Provide the (x, y) coordinate of the cell's center where the given text is located.  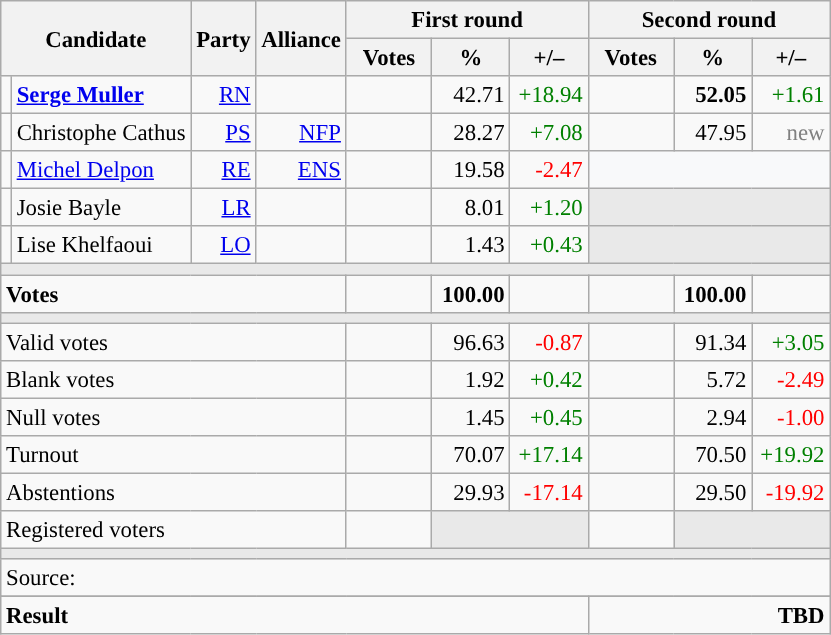
RN (224, 95)
47.95 (713, 133)
91.34 (713, 342)
NFP (301, 133)
Blank votes (174, 379)
96.63 (471, 342)
Alliance (301, 38)
LO (224, 245)
Lise Khelfaoui (101, 245)
+3.05 (791, 342)
Abstentions (174, 492)
1.43 (471, 245)
RE (224, 170)
-2.49 (791, 379)
Result (294, 616)
+17.14 (549, 455)
70.50 (713, 455)
Turnout (174, 455)
1.92 (471, 379)
29.50 (713, 492)
Serge Muller (101, 95)
8.01 (471, 208)
+0.43 (549, 245)
1.45 (471, 417)
42.71 (471, 95)
-0.87 (549, 342)
5.72 (713, 379)
19.58 (471, 170)
PS (224, 133)
Source: (416, 578)
Josie Bayle (101, 208)
+0.42 (549, 379)
-19.92 (791, 492)
Second round (709, 20)
Valid votes (174, 342)
-17.14 (549, 492)
Null votes (174, 417)
Candidate (96, 38)
Christophe Cathus (101, 133)
28.27 (471, 133)
+19.92 (791, 455)
+18.94 (549, 95)
Party (224, 38)
+1.20 (549, 208)
70.07 (471, 455)
+7.08 (549, 133)
TBD (709, 616)
29.93 (471, 492)
First round (467, 20)
new (791, 133)
Registered voters (174, 530)
2.94 (713, 417)
Michel Delpon (101, 170)
LR (224, 208)
-2.47 (549, 170)
-1.00 (791, 417)
+0.45 (549, 417)
52.05 (713, 95)
ENS (301, 170)
+1.61 (791, 95)
